For the text-containing cell, return its midpoint in [x, y] coordinate format. 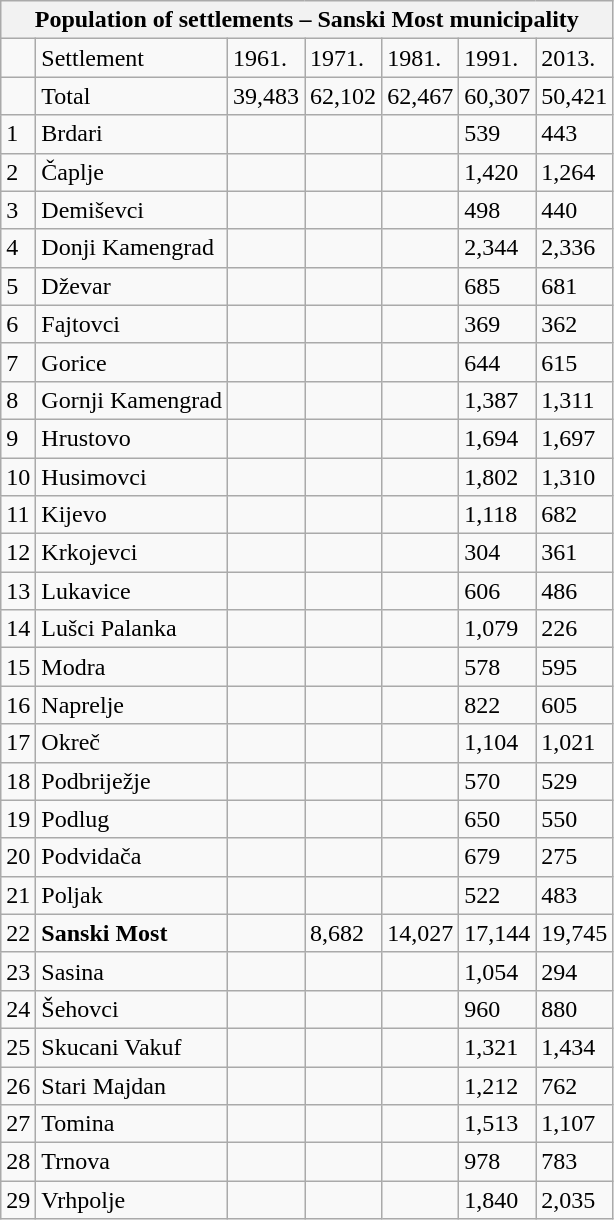
1,387 [498, 400]
Demiševci [132, 210]
21 [18, 895]
8,682 [344, 933]
19 [18, 819]
5 [18, 286]
Gornji Kamengrad [132, 400]
25 [18, 1047]
595 [574, 667]
1,802 [498, 477]
Hrustovo [132, 438]
1,054 [498, 971]
60,307 [498, 96]
1,694 [498, 438]
Dževar [132, 286]
26 [18, 1085]
Population of settlements – Sanski Most municipality [307, 20]
Kijevo [132, 515]
6 [18, 324]
294 [574, 971]
8 [18, 400]
Settlement [132, 58]
1 [18, 134]
880 [574, 1009]
606 [498, 591]
Modra [132, 667]
14 [18, 629]
650 [498, 819]
Trnova [132, 1162]
Skucani Vakuf [132, 1047]
605 [574, 705]
2,336 [574, 248]
1961. [266, 58]
522 [498, 895]
578 [498, 667]
1,697 [574, 438]
226 [574, 629]
20 [18, 857]
Stari Majdan [132, 1085]
12 [18, 553]
1981. [420, 58]
960 [498, 1009]
Naprelje [132, 705]
Brdari [132, 134]
17 [18, 743]
Šehovci [132, 1009]
1,321 [498, 1047]
486 [574, 591]
2,035 [574, 1200]
1,212 [498, 1085]
483 [574, 895]
822 [498, 705]
1991. [498, 58]
Total [132, 96]
783 [574, 1162]
685 [498, 286]
Donji Kamengrad [132, 248]
539 [498, 134]
24 [18, 1009]
Vrhpolje [132, 1200]
978 [498, 1162]
275 [574, 857]
19,745 [574, 933]
550 [574, 819]
361 [574, 553]
1,840 [498, 1200]
50,421 [574, 96]
Podlug [132, 819]
11 [18, 515]
23 [18, 971]
14,027 [420, 933]
4 [18, 248]
Podvidača [132, 857]
2013. [574, 58]
Krkojevci [132, 553]
22 [18, 933]
443 [574, 134]
304 [498, 553]
1,079 [498, 629]
1,434 [574, 1047]
Sanski Most [132, 933]
644 [498, 362]
1,104 [498, 743]
762 [574, 1085]
62,102 [344, 96]
10 [18, 477]
Tomina [132, 1124]
27 [18, 1124]
Gorice [132, 362]
440 [574, 210]
1,107 [574, 1124]
682 [574, 515]
2 [18, 172]
1971. [344, 58]
Čaplje [132, 172]
Podbriježje [132, 781]
1,264 [574, 172]
1,513 [498, 1124]
13 [18, 591]
529 [574, 781]
1,311 [574, 400]
3 [18, 210]
17,144 [498, 933]
369 [498, 324]
Okreč [132, 743]
9 [18, 438]
Sasina [132, 971]
18 [18, 781]
16 [18, 705]
681 [574, 286]
7 [18, 362]
615 [574, 362]
15 [18, 667]
Poljak [132, 895]
Lušci Palanka [132, 629]
28 [18, 1162]
Lukavice [132, 591]
29 [18, 1200]
39,483 [266, 96]
498 [498, 210]
570 [498, 781]
1,118 [498, 515]
62,467 [420, 96]
Fajtovci [132, 324]
362 [574, 324]
1,420 [498, 172]
1,310 [574, 477]
2,344 [498, 248]
1,021 [574, 743]
679 [498, 857]
Husimovci [132, 477]
